For the text-containing cell, return its midpoint in [x, y] coordinate format. 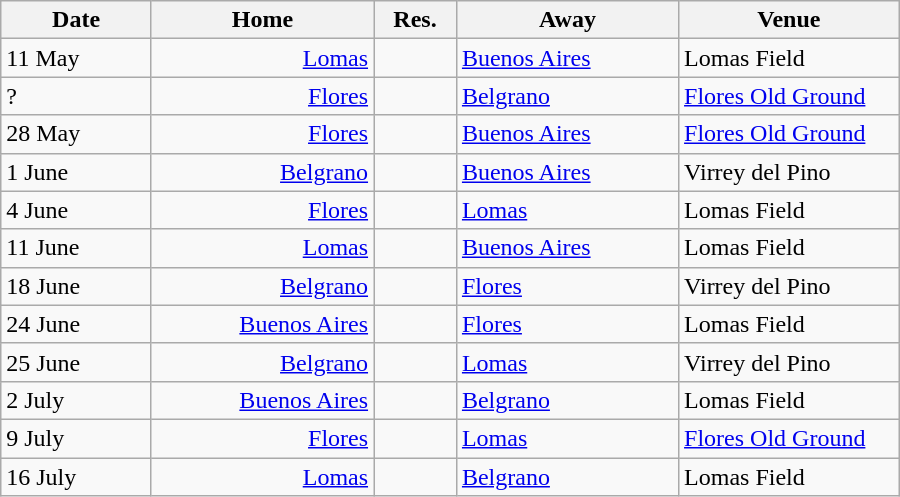
11 June [76, 248]
28 May [76, 134]
Venue [790, 20]
11 May [76, 58]
18 June [76, 286]
1 June [76, 172]
4 June [76, 210]
16 July [76, 477]
Res. [416, 20]
9 July [76, 438]
? [76, 96]
Date [76, 20]
Home [262, 20]
2 July [76, 400]
24 June [76, 324]
Away [567, 20]
25 June [76, 362]
